For the text-containing cell, return its midpoint in (x, y) coordinate format. 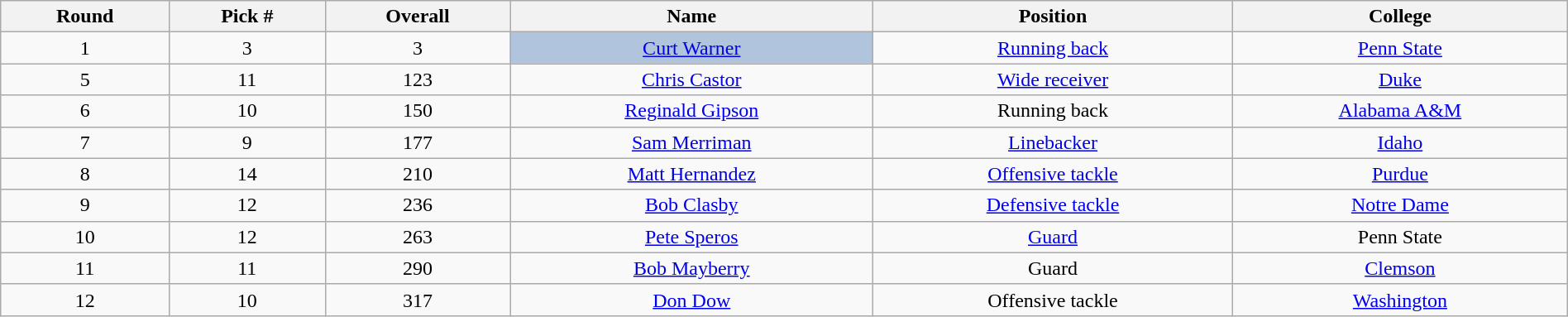
Curt Warner (691, 48)
Clemson (1401, 268)
College (1401, 17)
Wide receiver (1054, 79)
Washington (1401, 300)
Alabama A&M (1401, 111)
Bob Mayberry (691, 268)
14 (247, 174)
6 (85, 111)
Bob Clasby (691, 205)
Pete Speros (691, 237)
Matt Hernandez (691, 174)
5 (85, 79)
Chris Castor (691, 79)
317 (418, 300)
177 (418, 142)
Idaho (1401, 142)
123 (418, 79)
210 (418, 174)
Defensive tackle (1054, 205)
Round (85, 17)
Pick # (247, 17)
290 (418, 268)
150 (418, 111)
7 (85, 142)
Notre Dame (1401, 205)
Reginald Gipson (691, 111)
Don Dow (691, 300)
Linebacker (1054, 142)
Purdue (1401, 174)
Position (1054, 17)
236 (418, 205)
263 (418, 237)
8 (85, 174)
Name (691, 17)
Sam Merriman (691, 142)
Duke (1401, 79)
1 (85, 48)
Overall (418, 17)
